For the text-containing cell, return its midpoint in [x, y] coordinate format. 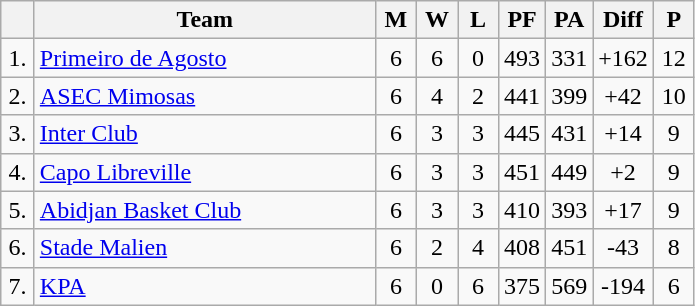
PF [522, 20]
-43 [624, 248]
431 [570, 134]
P [674, 20]
393 [570, 210]
PA [570, 20]
410 [522, 210]
+2 [624, 172]
ASEC Mimosas [204, 96]
449 [570, 172]
10 [674, 96]
12 [674, 58]
569 [570, 286]
4. [18, 172]
-194 [624, 286]
W [436, 20]
L [478, 20]
1. [18, 58]
+14 [624, 134]
441 [522, 96]
7. [18, 286]
M [396, 20]
493 [522, 58]
6. [18, 248]
2. [18, 96]
Stade Malien [204, 248]
331 [570, 58]
Diff [624, 20]
Abidjan Basket Club [204, 210]
Primeiro de Agosto [204, 58]
8 [674, 248]
KPA [204, 286]
+42 [624, 96]
+17 [624, 210]
3. [18, 134]
445 [522, 134]
399 [570, 96]
5. [18, 210]
Team [204, 20]
375 [522, 286]
408 [522, 248]
+162 [624, 58]
Capo Libreville [204, 172]
Inter Club [204, 134]
